Find where the given text appears and provide that cell's center as [X, Y] coordinate. 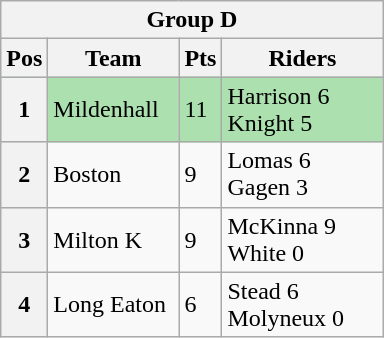
2 [24, 174]
Lomas 6Gagen 3 [302, 174]
3 [24, 240]
6 [200, 304]
Long Eaton [114, 304]
Group D [192, 20]
Riders [302, 58]
Stead 6Molyneux 0 [302, 304]
Pts [200, 58]
Milton K [114, 240]
McKinna 9White 0 [302, 240]
Harrison 6Knight 5 [302, 110]
Pos [24, 58]
Mildenhall [114, 110]
11 [200, 110]
Team [114, 58]
Boston [114, 174]
1 [24, 110]
4 [24, 304]
